Scan for the cell matching the given text and deliver its [X, Y] coordinate at center. 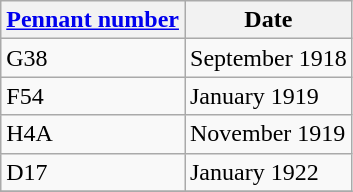
H4A [93, 134]
D17 [93, 172]
January 1919 [268, 96]
Date [268, 20]
September 1918 [268, 58]
November 1919 [268, 134]
G38 [93, 58]
F54 [93, 96]
January 1922 [268, 172]
Pennant number [93, 20]
